Provide the [X, Y] coordinate of the cell's center where the given text is located.  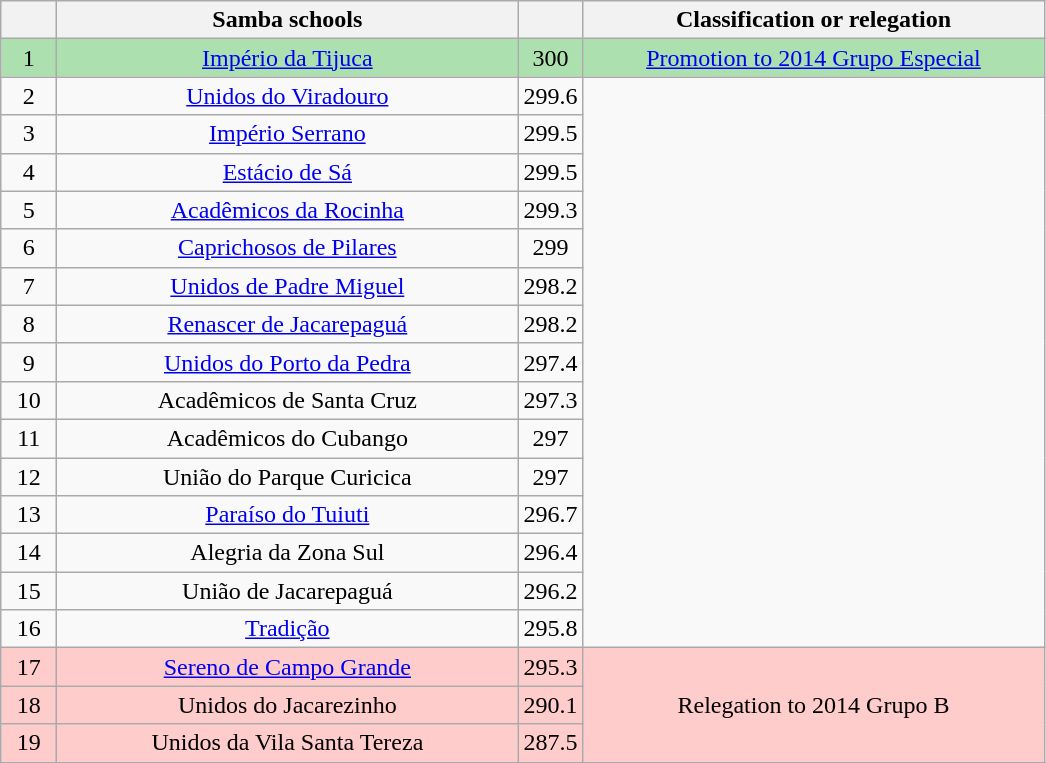
16 [29, 629]
14 [29, 553]
299 [550, 248]
10 [29, 400]
6 [29, 248]
Renascer de Jacarepaguá [288, 324]
15 [29, 591]
17 [29, 667]
299.6 [550, 96]
4 [29, 172]
Estácio de Sá [288, 172]
Acadêmicos de Santa Cruz [288, 400]
Tradição [288, 629]
Império da Tijuca [288, 58]
Promotion to 2014 Grupo Especial [814, 58]
3 [29, 134]
9 [29, 362]
7 [29, 286]
Alegria da Zona Sul [288, 553]
299.3 [550, 210]
União de Jacarepaguá [288, 591]
Império Serrano [288, 134]
296.2 [550, 591]
13 [29, 515]
2 [29, 96]
12 [29, 477]
Samba schools [288, 20]
5 [29, 210]
19 [29, 743]
Sereno de Campo Grande [288, 667]
Unidos do Porto da Pedra [288, 362]
Paraíso do Tuiuti [288, 515]
Unidos da Vila Santa Tereza [288, 743]
11 [29, 438]
1 [29, 58]
Unidos de Padre Miguel [288, 286]
296.4 [550, 553]
8 [29, 324]
Classification or relegation [814, 20]
295.3 [550, 667]
296.7 [550, 515]
290.1 [550, 705]
Relegation to 2014 Grupo B [814, 705]
297.4 [550, 362]
300 [550, 58]
Acadêmicos da Rocinha [288, 210]
União do Parque Curicica [288, 477]
Caprichosos de Pilares [288, 248]
Unidos do Jacarezinho [288, 705]
297.3 [550, 400]
Acadêmicos do Cubango [288, 438]
295.8 [550, 629]
18 [29, 705]
Unidos do Viradouro [288, 96]
287.5 [550, 743]
